Return [X, Y] of the center of cell containing provided text 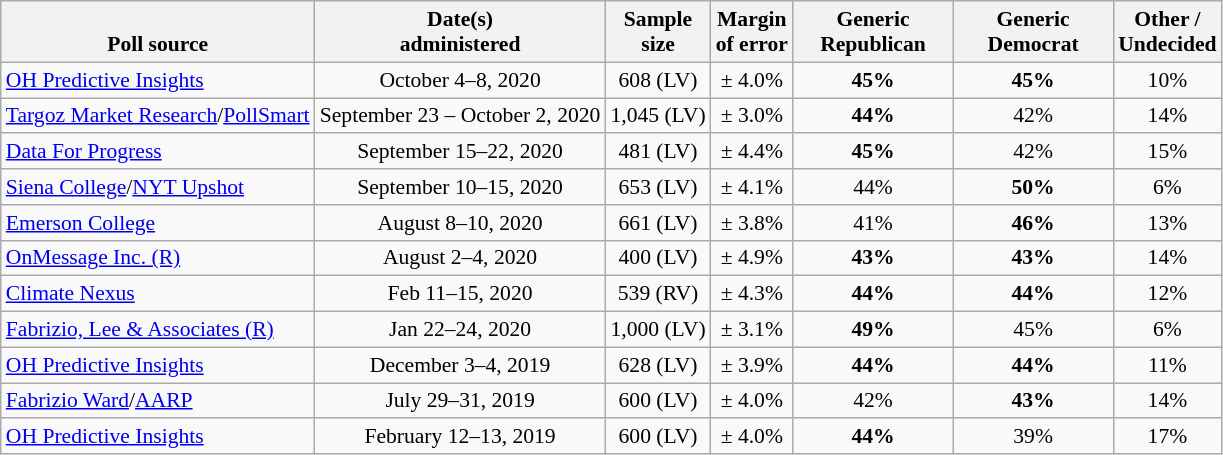
February 12–13, 2019 [460, 437]
17% [1167, 437]
49% [873, 330]
400 (LV) [658, 258]
August 2–4, 2020 [460, 258]
12% [1167, 294]
± 3.1% [752, 330]
41% [873, 223]
15% [1167, 152]
September 23 – October 2, 2020 [460, 116]
GenericRepublican [873, 32]
± 3.9% [752, 365]
October 4–8, 2020 [460, 80]
OnMessage Inc. (R) [158, 258]
Feb 11–15, 2020 [460, 294]
653 (LV) [658, 187]
Jan 22–24, 2020 [460, 330]
July 29–31, 2019 [460, 401]
± 3.0% [752, 116]
661 (LV) [658, 223]
September 10–15, 2020 [460, 187]
Date(s)administered [460, 32]
1,045 (LV) [658, 116]
1,000 (LV) [658, 330]
Data For Progress [158, 152]
Other /Undecided [1167, 32]
GenericDemocrat [1033, 32]
628 (LV) [658, 365]
608 (LV) [658, 80]
Siena College/NYT Upshot [158, 187]
September 15–22, 2020 [460, 152]
481 (LV) [658, 152]
Targoz Market Research/PollSmart [158, 116]
39% [1033, 437]
December 3–4, 2019 [460, 365]
13% [1167, 223]
± 3.8% [752, 223]
Fabrizio, Lee & Associates (R) [158, 330]
10% [1167, 80]
11% [1167, 365]
50% [1033, 187]
± 4.1% [752, 187]
Climate Nexus [158, 294]
46% [1033, 223]
± 4.9% [752, 258]
± 4.4% [752, 152]
Fabrizio Ward/AARP [158, 401]
Emerson College [158, 223]
539 (RV) [658, 294]
Poll source [158, 32]
± 4.3% [752, 294]
Samplesize [658, 32]
August 8–10, 2020 [460, 223]
Marginof error [752, 32]
